Identify which cell holds the provided text, then report its (X, Y) central coordinate. 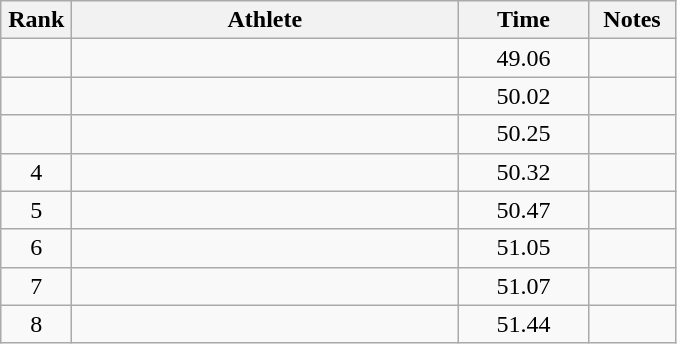
4 (36, 172)
5 (36, 210)
50.47 (524, 210)
50.25 (524, 134)
7 (36, 286)
Time (524, 20)
6 (36, 248)
50.32 (524, 172)
Notes (632, 20)
51.05 (524, 248)
8 (36, 324)
Athlete (265, 20)
51.44 (524, 324)
49.06 (524, 58)
Rank (36, 20)
51.07 (524, 286)
50.02 (524, 96)
